Return the (x, y) coordinate for the center point of the cell that contains the specified text.  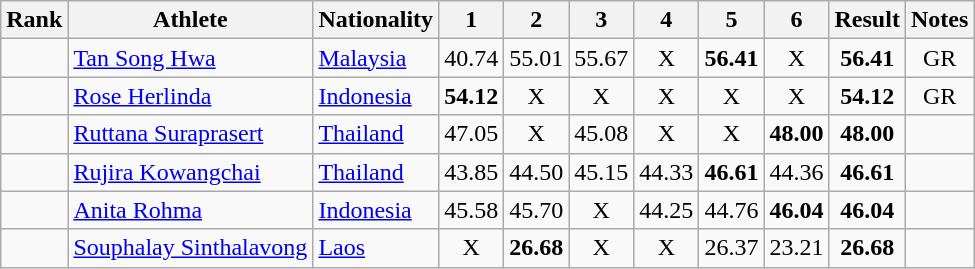
Nationality (376, 20)
55.67 (602, 58)
44.36 (796, 172)
6 (796, 20)
44.33 (666, 172)
47.05 (472, 134)
40.74 (472, 58)
4 (666, 20)
45.15 (602, 172)
Laos (376, 248)
44.76 (732, 210)
Tan Song Hwa (190, 58)
45.70 (536, 210)
43.85 (472, 172)
Result (867, 20)
45.58 (472, 210)
45.08 (602, 134)
5 (732, 20)
44.25 (666, 210)
Malaysia (376, 58)
Athlete (190, 20)
44.50 (536, 172)
23.21 (796, 248)
Anita Rohma (190, 210)
2 (536, 20)
1 (472, 20)
Souphalay Sinthalavong (190, 248)
Ruttana Suraprasert (190, 134)
55.01 (536, 58)
3 (602, 20)
Rujira Kowangchai (190, 172)
26.37 (732, 248)
Rank (34, 20)
Rose Herlinda (190, 96)
Notes (939, 20)
